Locate the cell with the specified text and output its [x, y] center coordinate. 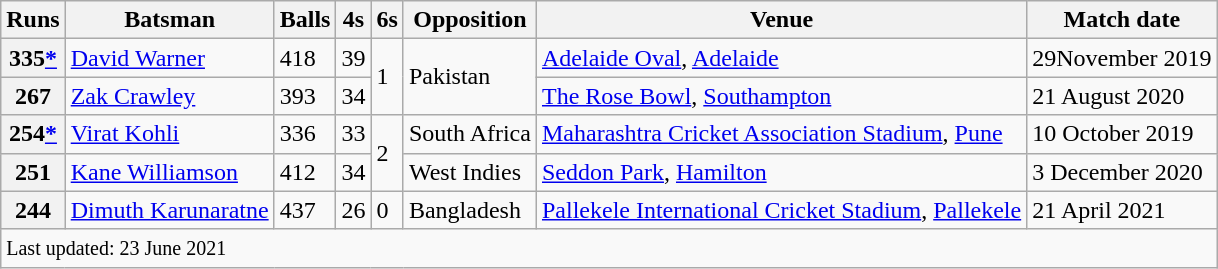
3 December 2020 [1122, 172]
0 [387, 210]
21 August 2020 [1122, 96]
418 [305, 58]
254* [33, 134]
393 [305, 96]
Match date [1122, 20]
267 [33, 96]
335* [33, 58]
2 [387, 153]
Balls [305, 20]
437 [305, 210]
David Warner [170, 58]
Kane Williamson [170, 172]
Venue [781, 20]
6s [387, 20]
Maharashtra Cricket Association Stadium, Pune [781, 134]
33 [354, 134]
Adelaide Oval, Adelaide [781, 58]
39 [354, 58]
Zak Crawley [170, 96]
21 April 2021 [1122, 210]
Bangladesh [470, 210]
Dimuth Karunaratne [170, 210]
26 [354, 210]
Virat Kohli [170, 134]
Runs [33, 20]
1 [387, 77]
4s [354, 20]
Seddon Park, Hamilton [781, 172]
10 October 2019 [1122, 134]
Last updated: 23 June 2021 [609, 248]
Opposition [470, 20]
412 [305, 172]
South Africa [470, 134]
Pallekele International Cricket Stadium, Pallekele [781, 210]
West Indies [470, 172]
The Rose Bowl, Southampton [781, 96]
Pakistan [470, 77]
336 [305, 134]
244 [33, 210]
Batsman [170, 20]
251 [33, 172]
29November 2019 [1122, 58]
